Pinpoint the cell where the given text exists, returning its (x, y) midpoint coordinate. 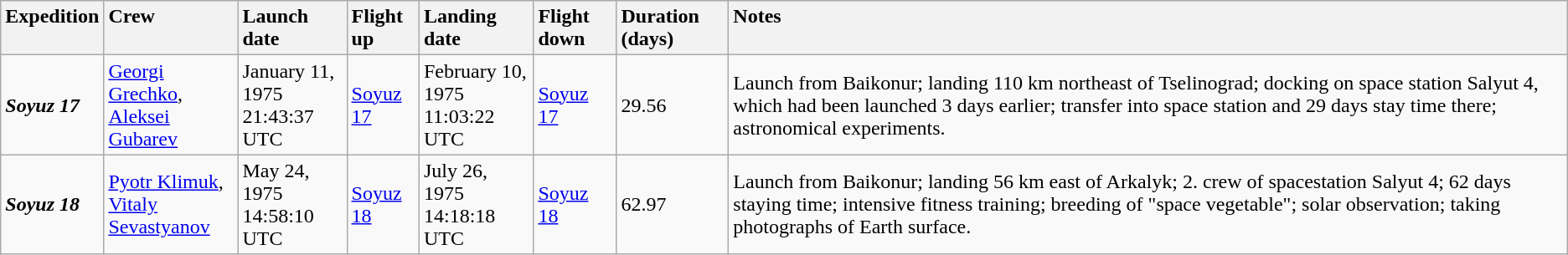
29.56 (673, 105)
Georgi Grechko,Aleksei Gubarev (171, 105)
Landing date (476, 28)
July 26, 197514:18:18 UTC (476, 204)
Crew (171, 28)
Launch date (292, 28)
62.97 (673, 204)
Pyotr Klimuk,Vitaly Sevastyanov (171, 204)
Flight up (383, 28)
Notes (1148, 28)
Expedition (52, 28)
Flight down (575, 28)
January 11, 197521:43:37 UTC (292, 105)
February 10, 197511:03:22 UTC (476, 105)
May 24, 197514:58:10 UTC (292, 204)
Duration (days) (673, 28)
